Scan for the cell matching the given text and deliver its (x, y) coordinate at center. 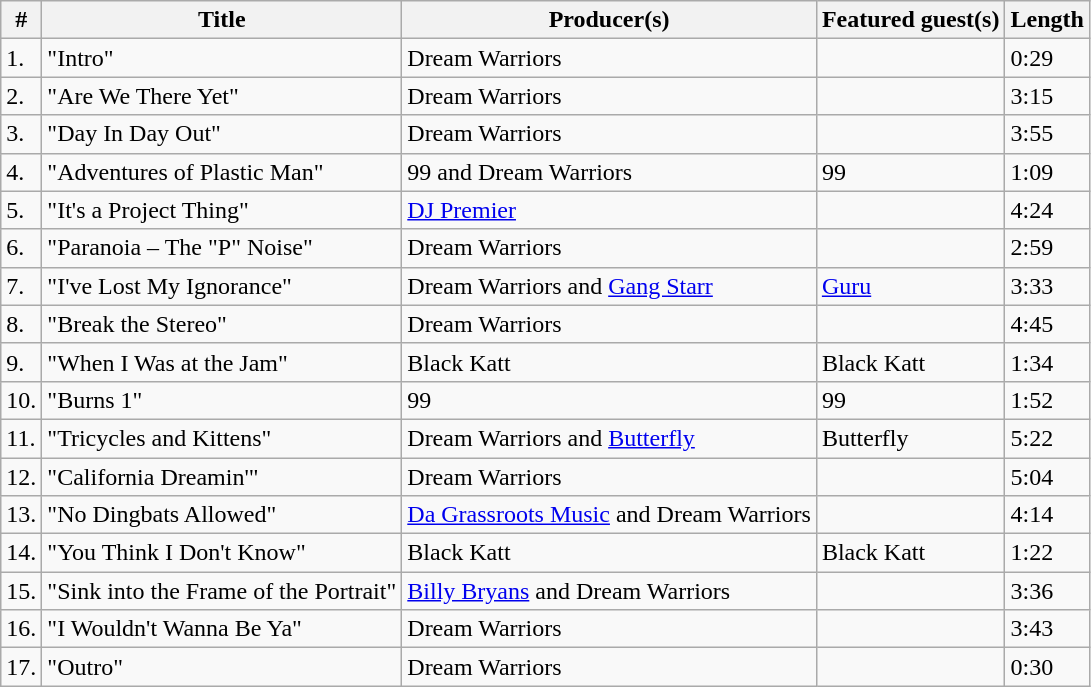
Guru (910, 286)
13. (22, 515)
"Outro" (222, 667)
4:14 (1047, 515)
1:34 (1047, 362)
"Sink into the Frame of the Portrait" (222, 591)
Title (222, 20)
4:24 (1047, 210)
11. (22, 438)
3:43 (1047, 629)
"Tricycles and Kittens" (222, 438)
Da Grassroots Music and Dream Warriors (610, 515)
16. (22, 629)
8. (22, 324)
15. (22, 591)
1:09 (1047, 172)
9. (22, 362)
0:30 (1047, 667)
1:52 (1047, 400)
"You Think I Don't Know" (222, 553)
4:45 (1047, 324)
"It's a Project Thing" (222, 210)
14. (22, 553)
"Day In Day Out" (222, 134)
99 and Dream Warriors (610, 172)
"Are We There Yet" (222, 96)
3. (22, 134)
Dream Warriors and Gang Starr (610, 286)
0:29 (1047, 58)
# (22, 20)
"Burns 1" (222, 400)
10. (22, 400)
5. (22, 210)
3:15 (1047, 96)
3:33 (1047, 286)
Dream Warriors and Butterfly (610, 438)
17. (22, 667)
"Intro" (222, 58)
7. (22, 286)
1:22 (1047, 553)
Featured guest(s) (910, 20)
Butterfly (910, 438)
"When I Was at the Jam" (222, 362)
"No Dingbats Allowed" (222, 515)
"California Dreamin'" (222, 477)
Length (1047, 20)
5:22 (1047, 438)
4. (22, 172)
Producer(s) (610, 20)
"I Wouldn't Wanna Be Ya" (222, 629)
"I've Lost My Ignorance" (222, 286)
6. (22, 248)
2. (22, 96)
3:36 (1047, 591)
Billy Bryans and Dream Warriors (610, 591)
5:04 (1047, 477)
12. (22, 477)
2:59 (1047, 248)
"Adventures of Plastic Man" (222, 172)
1. (22, 58)
DJ Premier (610, 210)
"Break the Stereo" (222, 324)
3:55 (1047, 134)
"Paranoia – The "P" Noise" (222, 248)
